Locate the cell with the specified text and output its [X, Y] center coordinate. 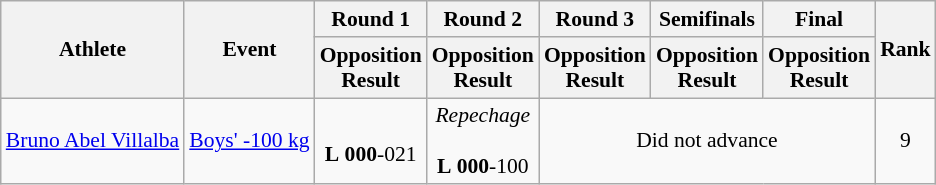
9 [906, 142]
Boys' -100 kg [249, 142]
Repechage L 000-100 [483, 142]
Round 1 [371, 19]
Bruno Abel Villalba [93, 142]
Semifinals [707, 19]
Round 3 [595, 19]
Final [819, 19]
Did not advance [707, 142]
Rank [906, 50]
Round 2 [483, 19]
Athlete [93, 50]
Event [249, 50]
L 000-021 [371, 142]
